Detect which cell encompasses the target text, then output its (X, Y) center coordinate. 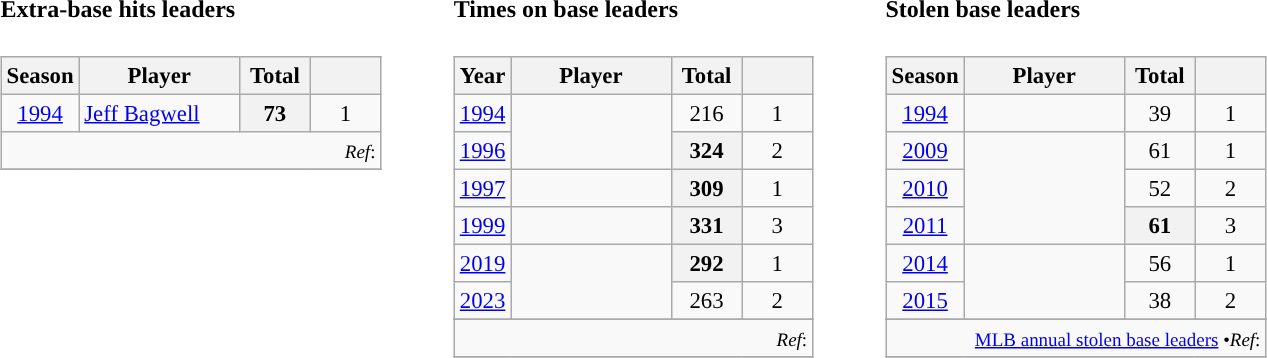
2009 (925, 150)
2015 (925, 301)
56 (1160, 263)
1997 (483, 188)
Year (483, 75)
263 (706, 301)
2014 (925, 263)
324 (706, 150)
216 (706, 113)
73 (276, 113)
39 (1160, 113)
2010 (925, 188)
309 (706, 188)
1999 (483, 225)
1996 (483, 150)
MLB annual stolen base leaders •Ref: (1076, 338)
2023 (483, 301)
331 (706, 225)
Jeff Bagwell (160, 113)
38 (1160, 301)
2019 (483, 263)
292 (706, 263)
52 (1160, 188)
2011 (925, 225)
